Find where the given text appears and provide that cell's center as (x, y) coordinate. 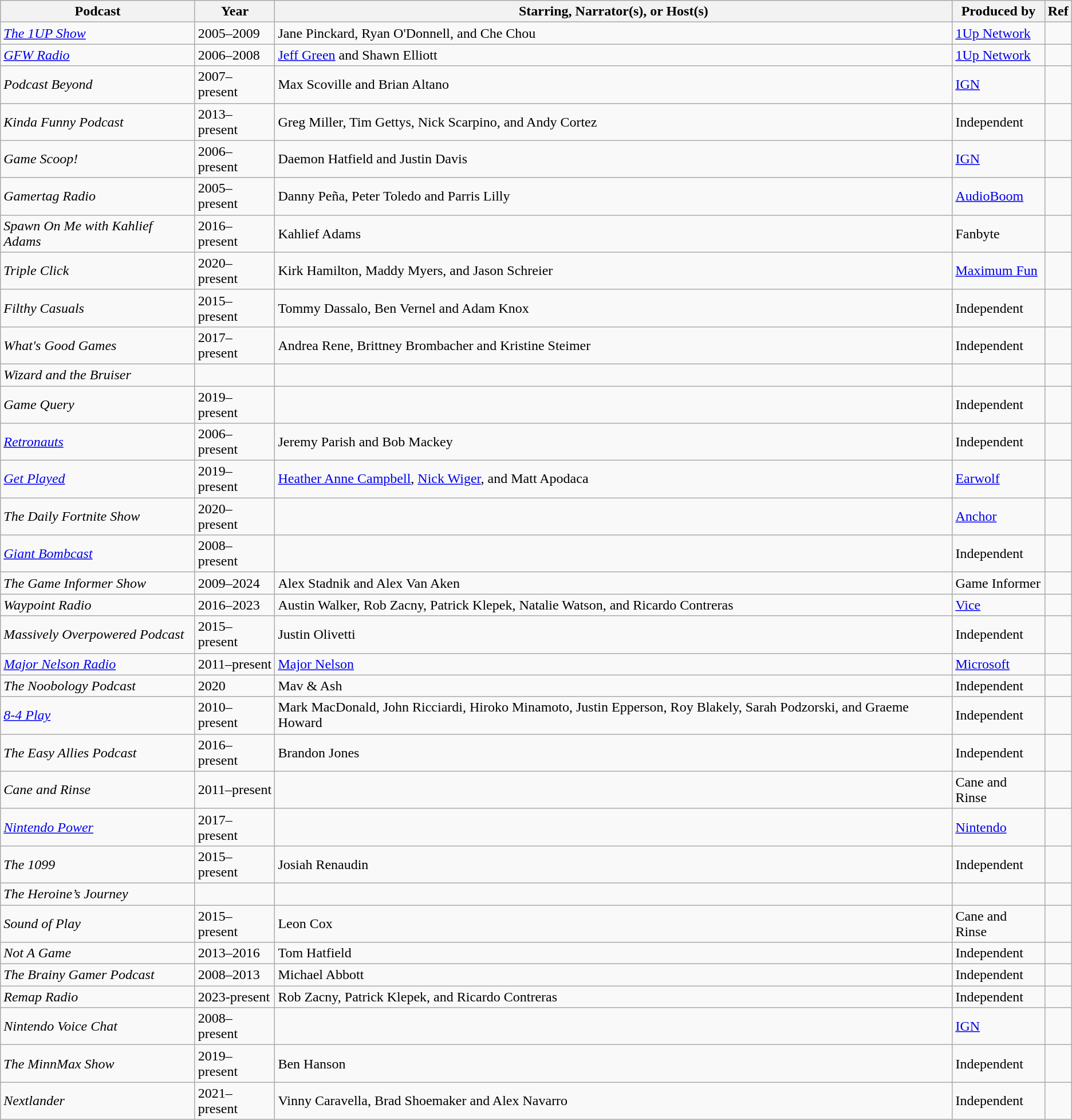
Get Played (97, 479)
Maximum Fun (999, 270)
Ben Hanson (614, 1063)
2023-present (235, 997)
Max Scoville and Brian Altano (614, 85)
Giant Bombcast (97, 553)
Andrea Rene, Brittney Brombacher and Kristine Steimer (614, 345)
Anchor (999, 517)
2021–present (235, 1101)
2005–2009 (235, 33)
Major Nelson (614, 664)
Wizard and the Bruiser (97, 375)
The 1UP Show (97, 33)
Sound of Play (97, 923)
Massively Overpowered Podcast (97, 635)
Tom Hatfield (614, 953)
Michael Abbott (614, 975)
Kinda Funny Podcast (97, 121)
Earwolf (999, 479)
Nintendo Power (97, 827)
Mav & Ash (614, 686)
Mark MacDonald, John Ricciardi, Hiroko Minamoto, Justin Epperson, Roy Blakely, Sarah Podzorski, and Graeme Howard (614, 715)
Tommy Dassalo, Ben Vernel and Adam Knox (614, 308)
Fanbyte (999, 234)
2009–2024 (235, 583)
Austin Walker, Rob Zacny, Patrick Klepek, Natalie Watson, and Ricardo Contreras (614, 605)
Jane Pinckard, Ryan O'Donnell, and Che Chou (614, 33)
Major Nelson Radio (97, 664)
Spawn On Me with Kahlief Adams (97, 234)
Remap Radio (97, 997)
Danny Peña, Peter Toledo and Parris Lilly (614, 196)
Daemon Hatfield and Justin Davis (614, 159)
Jeremy Parish and Bob Mackey (614, 442)
GFW Radio (97, 55)
8-4 Play (97, 715)
2013–present (235, 121)
Josiah Renaudin (614, 864)
Justin Olivetti (614, 635)
Filthy Casuals (97, 308)
Produced by (999, 11)
Triple Click (97, 270)
2016–2023 (235, 605)
Jeff Green and Shawn Elliott (614, 55)
The 1099 (97, 864)
Game Query (97, 404)
Game Scoop! (97, 159)
2008–2013 (235, 975)
The Heroine’s Journey (97, 894)
2007–present (235, 85)
The MinnMax Show (97, 1063)
Kahlief Adams (614, 234)
Podcast Beyond (97, 85)
Leon Cox (614, 923)
Waypoint Radio (97, 605)
The Daily Fortnite Show (97, 517)
2006–2008 (235, 55)
The Game Informer Show (97, 583)
Greg Miller, Tim Gettys, Nick Scarpino, and Andy Cortez (614, 121)
Brandon Jones (614, 753)
Podcast (97, 11)
Kirk Hamilton, Maddy Myers, and Jason Schreier (614, 270)
2005–present (235, 196)
Heather Anne Campbell, Nick Wiger, and Matt Apodaca (614, 479)
Rob Zacny, Patrick Klepek, and Ricardo Contreras (614, 997)
Vinny Caravella, Brad Shoemaker and Alex Navarro (614, 1101)
Alex Stadnik and Alex Van Aken (614, 583)
2020 (235, 686)
Nintendo (999, 827)
Nintendo Voice Chat (97, 1027)
Retronauts (97, 442)
Not A Game (97, 953)
Nextlander (97, 1101)
Game Informer (999, 583)
What's Good Games (97, 345)
The Noobology Podcast (97, 686)
The Brainy Gamer Podcast (97, 975)
Ref (1058, 11)
The Easy Allies Podcast (97, 753)
Year (235, 11)
Vice (999, 605)
Microsoft (999, 664)
2010–present (235, 715)
AudioBoom (999, 196)
Starring, Narrator(s), or Host(s) (614, 11)
2013–2016 (235, 953)
Gamertag Radio (97, 196)
